Extract the (X, Y) coordinate from the center of the cell holding the provided text.  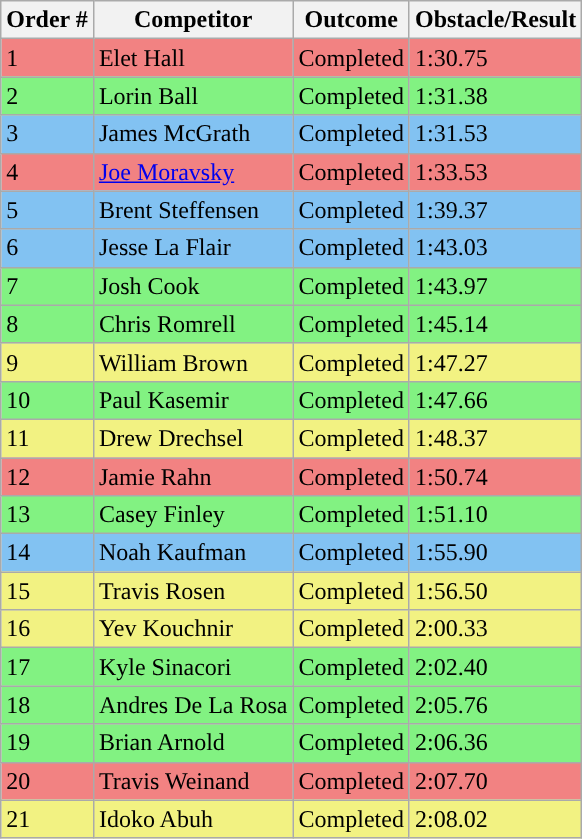
Joe Moravsky (193, 172)
1:45.14 (495, 324)
Outcome (351, 20)
17 (48, 667)
3 (48, 134)
11 (48, 438)
18 (48, 705)
Drew Drechsel (193, 438)
Brian Arnold (193, 743)
2:08.02 (495, 819)
19 (48, 743)
Idoko Abuh (193, 819)
2 (48, 96)
1:43.97 (495, 286)
Lorin Ball (193, 96)
Kyle Sinacori (193, 667)
1:43.03 (495, 248)
James McGrath (193, 134)
21 (48, 819)
2:07.70 (495, 781)
6 (48, 248)
20 (48, 781)
Brent Steffensen (193, 210)
1:33.53 (495, 172)
Yev Kouchnir (193, 629)
10 (48, 400)
Travis Rosen (193, 591)
7 (48, 286)
1:47.27 (495, 362)
1:56.50 (495, 591)
9 (48, 362)
Chris Romrell (193, 324)
1 (48, 58)
2:05.76 (495, 705)
William Brown (193, 362)
4 (48, 172)
14 (48, 553)
Andres De La Rosa (193, 705)
Josh Cook (193, 286)
1:31.53 (495, 134)
8 (48, 324)
Paul Kasemir (193, 400)
Elet Hall (193, 58)
16 (48, 629)
Jamie Rahn (193, 477)
1:31.38 (495, 96)
1:55.90 (495, 553)
1:50.74 (495, 477)
Obstacle/Result (495, 20)
Jesse La Flair (193, 248)
13 (48, 515)
2:00.33 (495, 629)
2:06.36 (495, 743)
1:30.75 (495, 58)
1:51.10 (495, 515)
Competitor (193, 20)
1:47.66 (495, 400)
Casey Finley (193, 515)
Travis Weinand (193, 781)
Order # (48, 20)
15 (48, 591)
2:02.40 (495, 667)
1:48.37 (495, 438)
5 (48, 210)
12 (48, 477)
Noah Kaufman (193, 553)
1:39.37 (495, 210)
